Locate the cell with the specified text and output its [x, y] center coordinate. 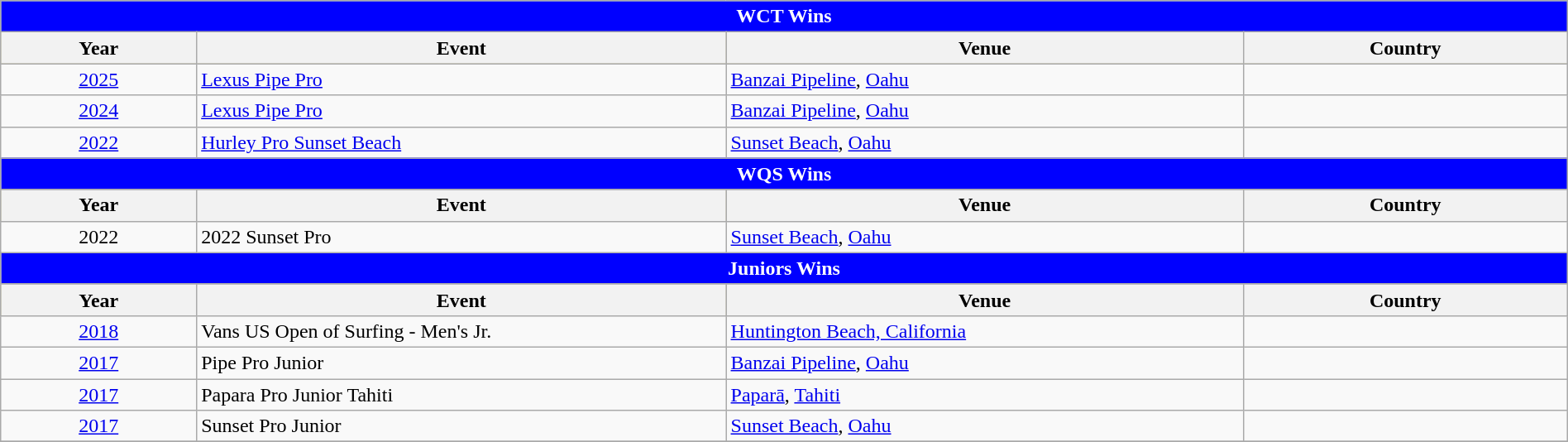
Sunset Pro Junior [461, 426]
2024 [99, 111]
WQS Wins [784, 174]
2022 Sunset Pro [461, 237]
Paparā, Tahiti [984, 395]
WCT Wins [784, 17]
2025 [99, 79]
Vans US Open of Surfing - Men's Jr. [461, 331]
Pipe Pro Junior [461, 363]
Papara Pro Junior Tahiti [461, 395]
2018 [99, 331]
Huntington Beach, California [984, 331]
Hurley Pro Sunset Beach [461, 142]
Juniors Wins [784, 268]
